Extract the (X, Y) coordinate from the center of the cell holding the provided text.  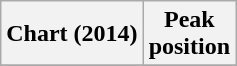
Chart (2014) (72, 34)
Peakposition (189, 34)
